Scan for the cell matching the given text and deliver its [X, Y] coordinate at center. 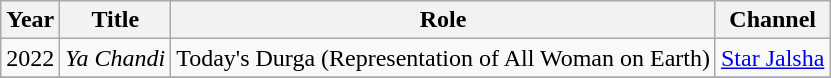
Today's Durga (Representation of All Woman on Earth) [444, 58]
Year [30, 20]
2022 [30, 58]
Ya Chandi [116, 58]
Role [444, 20]
Title [116, 20]
Channel [772, 20]
Star Jalsha [772, 58]
